Extract the (X, Y) coordinate from the center of the cell holding the provided text.  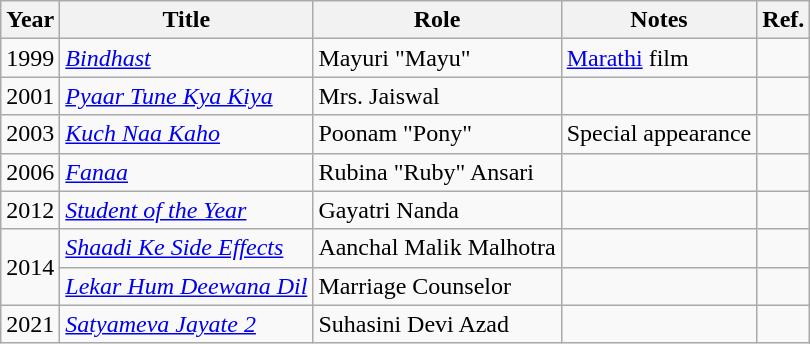
2014 (30, 267)
Mayuri "Mayu" (437, 58)
Role (437, 20)
Student of the Year (186, 210)
Rubina "Ruby" Ansari (437, 172)
Ref. (784, 20)
2012 (30, 210)
Bindhast (186, 58)
Shaadi Ke Side Effects (186, 248)
Kuch Naa Kaho (186, 134)
Notes (659, 20)
Lekar Hum Deewana Dil (186, 286)
Title (186, 20)
2021 (30, 324)
1999 (30, 58)
Mrs. Jaiswal (437, 96)
Suhasini Devi Azad (437, 324)
Marriage Counselor (437, 286)
Marathi film (659, 58)
Special appearance (659, 134)
Aanchal Malik Malhotra (437, 248)
2006 (30, 172)
Pyaar Tune Kya Kiya (186, 96)
Poonam "Pony" (437, 134)
2001 (30, 96)
Year (30, 20)
2003 (30, 134)
Satyameva Jayate 2 (186, 324)
Gayatri Nanda (437, 210)
Fanaa (186, 172)
